Scan for the cell matching the given text and deliver its (X, Y) coordinate at center. 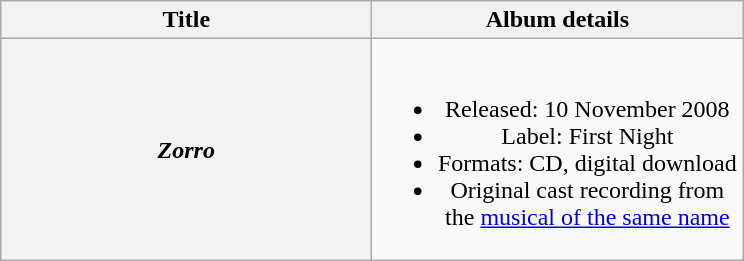
Released: 10 November 2008Label: First NightFormats: CD, digital downloadOriginal cast recording from the musical of the same name (558, 150)
Title (186, 20)
Zorro (186, 150)
Album details (558, 20)
